Extract the (x, y) coordinate from the center of the cell holding the provided text.  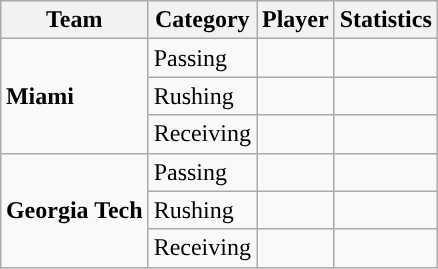
Category (202, 20)
Team (74, 20)
Player (295, 20)
Miami (74, 96)
Statistics (386, 20)
Georgia Tech (74, 210)
